Determine the [X, Y] coordinate at the center of the cell enclosing the given text.  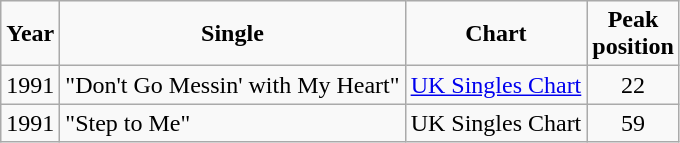
"Step to Me" [232, 123]
"Don't Go Messin' with My Heart" [232, 85]
Year [30, 34]
59 [633, 123]
Peakposition [633, 34]
Single [232, 34]
Chart [496, 34]
22 [633, 85]
